Extract the [x, y] coordinate from the center of the cell holding the provided text.  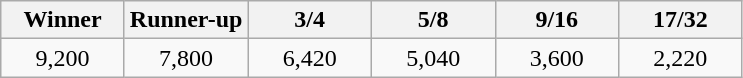
Runner-up [186, 20]
Winner [63, 20]
9,200 [63, 58]
3/4 [310, 20]
7,800 [186, 58]
5,040 [433, 58]
6,420 [310, 58]
2,220 [681, 58]
3,600 [557, 58]
5/8 [433, 20]
17/32 [681, 20]
9/16 [557, 20]
